Detect which cell encompasses the target text, then output its (x, y) center coordinate. 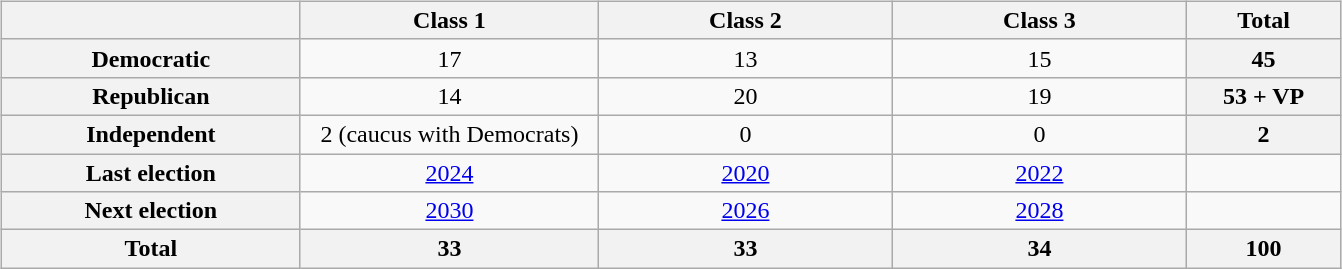
20 (745, 96)
2 (caucus with Democrats) (449, 134)
2020 (745, 173)
2026 (745, 211)
Republican (150, 96)
Last election (150, 173)
Class 2 (745, 20)
45 (1263, 58)
15 (1039, 58)
17 (449, 58)
Next election (150, 211)
53 + VP (1263, 96)
19 (1039, 96)
100 (1263, 249)
Independent (150, 134)
Democratic (150, 58)
13 (745, 58)
2 (1263, 134)
2030 (449, 211)
2022 (1039, 173)
2024 (449, 173)
Class 3 (1039, 20)
34 (1039, 249)
14 (449, 96)
Class 1 (449, 20)
2028 (1039, 211)
